Provide the [x, y] coordinate of the cell's center where the given text is located.  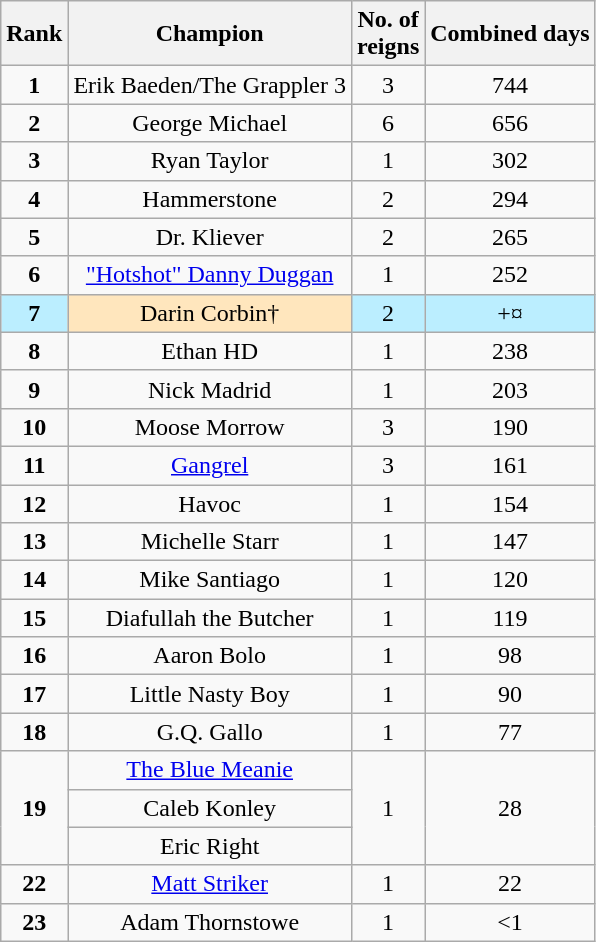
154 [510, 503]
Havoc [210, 503]
Little Nasty Boy [210, 694]
Erik Baeden/The Grappler 3 [210, 85]
23 [34, 922]
Caleb Konley [210, 808]
Combined days [510, 34]
Matt Striker [210, 884]
238 [510, 351]
Gangrel [210, 465]
8 [34, 351]
5 [34, 237]
302 [510, 161]
15 [34, 618]
265 [510, 237]
Darin Corbin† [210, 313]
90 [510, 694]
No. ofreigns [388, 34]
120 [510, 580]
11 [34, 465]
"Hotshot" Danny Duggan [210, 275]
18 [34, 732]
Aaron Bolo [210, 656]
190 [510, 427]
The Blue Meanie [210, 770]
14 [34, 580]
+¤ [510, 313]
28 [510, 808]
Michelle Starr [210, 542]
Rank [34, 34]
Mike Santiago [210, 580]
Adam Thornstowe [210, 922]
19 [34, 808]
203 [510, 389]
17 [34, 694]
252 [510, 275]
9 [34, 389]
<1 [510, 922]
10 [34, 427]
4 [34, 199]
Diafullah the Butcher [210, 618]
16 [34, 656]
98 [510, 656]
13 [34, 542]
147 [510, 542]
161 [510, 465]
George Michael [210, 123]
7 [34, 313]
G.Q. Gallo [210, 732]
744 [510, 85]
Champion [210, 34]
294 [510, 199]
12 [34, 503]
656 [510, 123]
119 [510, 618]
Ryan Taylor [210, 161]
Dr. Kliever [210, 237]
Nick Madrid [210, 389]
77 [510, 732]
Hammerstone [210, 199]
Eric Right [210, 846]
Moose Morrow [210, 427]
Ethan HD [210, 351]
